Search for the cell housing the specified text and yield its (x, y) center coordinate. 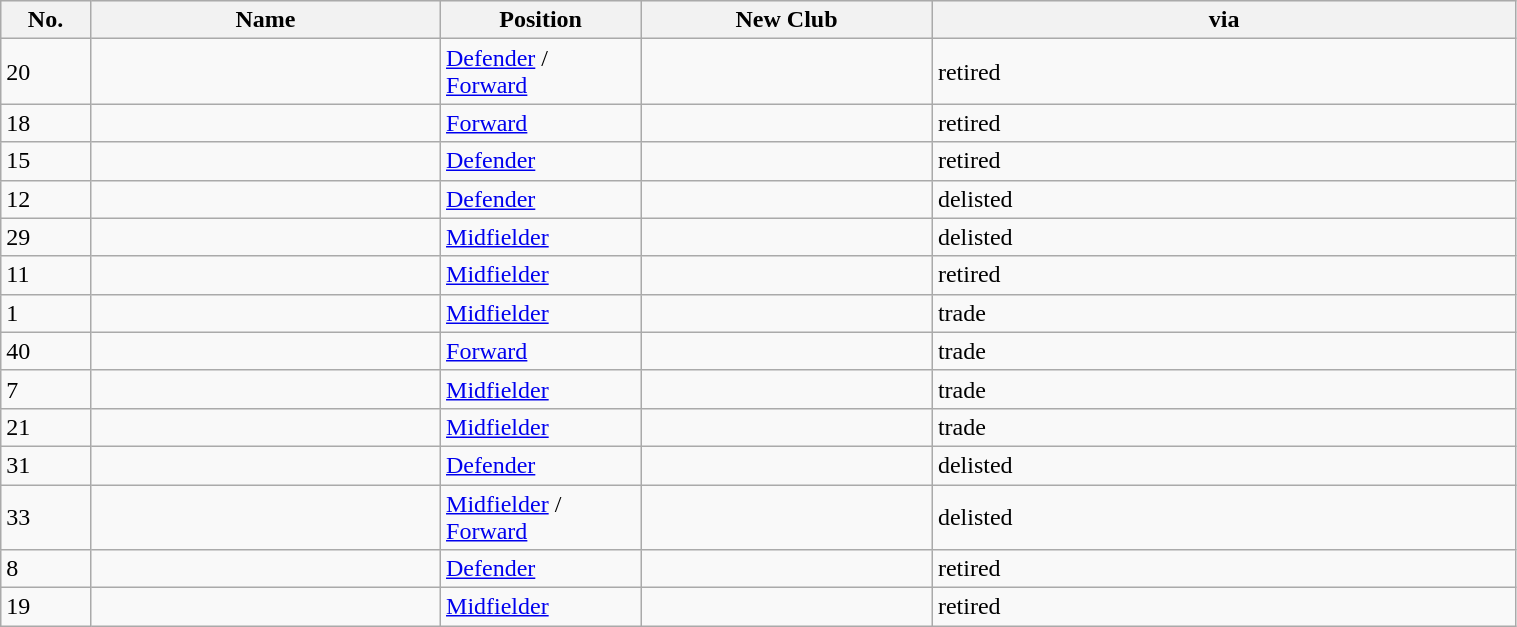
15 (46, 161)
19 (46, 607)
New Club (787, 20)
29 (46, 237)
Defender / Forward (541, 72)
31 (46, 465)
33 (46, 516)
12 (46, 199)
via (1224, 20)
21 (46, 427)
Midfielder / Forward (541, 516)
11 (46, 275)
40 (46, 351)
No. (46, 20)
8 (46, 569)
18 (46, 123)
7 (46, 389)
Name (265, 20)
Position (541, 20)
1 (46, 313)
20 (46, 72)
